Search for the cell housing the specified text and yield its [x, y] center coordinate. 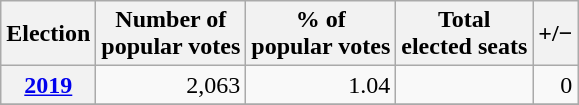
% ofpopular votes [321, 34]
+/− [556, 34]
2,063 [171, 85]
Election [48, 34]
Totalelected seats [464, 34]
0 [556, 85]
Number ofpopular votes [171, 34]
1.04 [321, 85]
2019 [48, 85]
